Locate the cell with the specified text and output its (x, y) center coordinate. 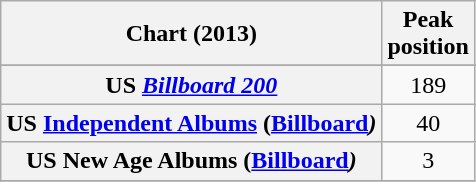
40 (428, 123)
US New Age Albums (Billboard) (192, 161)
US Independent Albums (Billboard) (192, 123)
189 (428, 85)
Peakposition (428, 34)
3 (428, 161)
US Billboard 200 (192, 85)
Chart (2013) (192, 34)
